Locate the cell with the specified text and output its [X, Y] center coordinate. 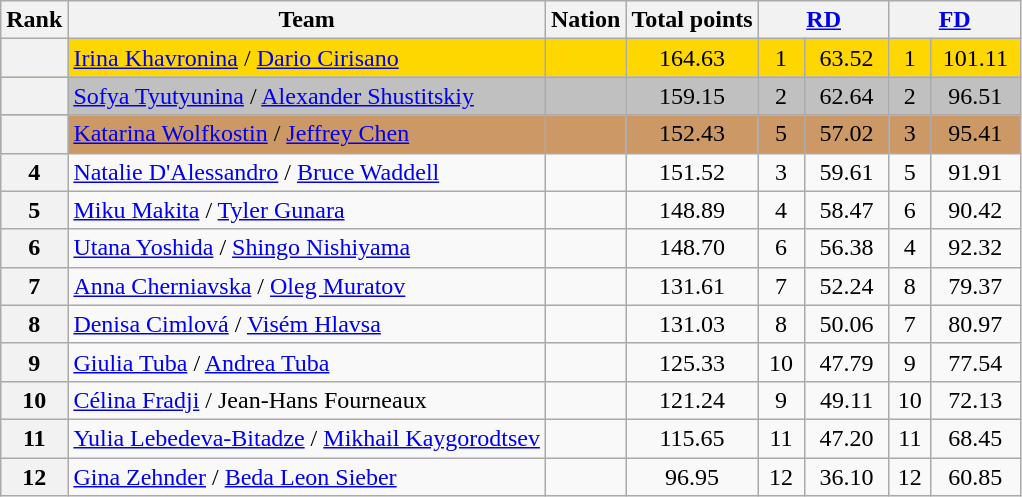
92.32 [975, 248]
151.52 [692, 172]
Utana Yoshida / Shingo Nishiyama [307, 248]
49.11 [846, 400]
Natalie D'Alessandro / Bruce Waddell [307, 172]
115.65 [692, 438]
Anna Cherniavska / Oleg Muratov [307, 286]
164.63 [692, 58]
47.20 [846, 438]
Nation [585, 20]
Denisa Cimlová / Visém Hlavsa [307, 324]
95.41 [975, 134]
FD [954, 20]
Irina Khavronina / Dario Cirisano [307, 58]
Yulia Lebedeva-Bitadze / Mikhail Kaygorodtsev [307, 438]
57.02 [846, 134]
60.85 [975, 477]
148.70 [692, 248]
148.89 [692, 210]
Célina Fradji / Jean-Hans Fourneaux [307, 400]
77.54 [975, 362]
72.13 [975, 400]
62.64 [846, 96]
131.61 [692, 286]
Gina Zehnder / Beda Leon Sieber [307, 477]
90.42 [975, 210]
36.10 [846, 477]
Giulia Tuba / Andrea Tuba [307, 362]
96.51 [975, 96]
91.91 [975, 172]
58.47 [846, 210]
63.52 [846, 58]
Team [307, 20]
131.03 [692, 324]
68.45 [975, 438]
Miku Makita / Tyler Gunara [307, 210]
Katarina Wolfkostin / Jeffrey Chen [307, 134]
96.95 [692, 477]
50.06 [846, 324]
59.61 [846, 172]
Total points [692, 20]
121.24 [692, 400]
RD [824, 20]
152.43 [692, 134]
159.15 [692, 96]
56.38 [846, 248]
79.37 [975, 286]
Rank [34, 20]
52.24 [846, 286]
Sofya Tyutyunina / Alexander Shustitskiy [307, 96]
80.97 [975, 324]
47.79 [846, 362]
101.11 [975, 58]
125.33 [692, 362]
